Return the (X, Y) coordinate for the center point of the cell that contains the specified text.  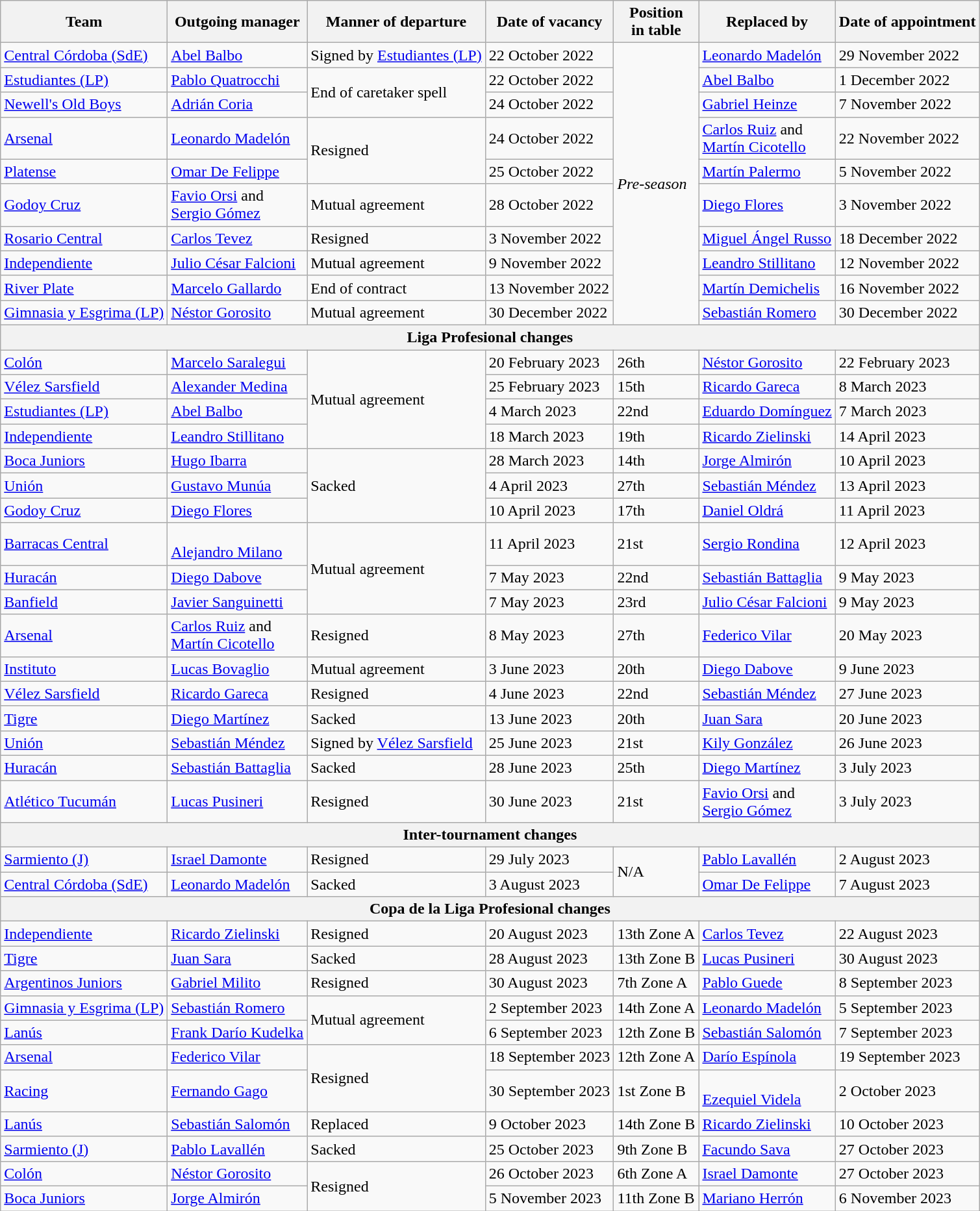
18 September 2023 (549, 1057)
Pablo Quatrocchi (238, 80)
14th (656, 461)
9th Zone B (656, 1149)
3 August 2023 (549, 884)
Ezequiel Videla (767, 1091)
Replaced (396, 1124)
Darío Espínola (767, 1057)
Signed by Estudiantes (LP) (396, 55)
8 September 2023 (907, 983)
29 July 2023 (549, 860)
14 April 2023 (907, 436)
19 September 2023 (907, 1057)
22 November 2022 (907, 138)
Team (84, 22)
9 November 2022 (549, 263)
Atlético Tucumán (84, 801)
18 March 2023 (549, 436)
Gabriel Milito (238, 983)
6 November 2023 (907, 1198)
9 June 2023 (907, 669)
20 August 2023 (549, 934)
Signed by Vélez Sarsfield (396, 743)
25 June 2023 (549, 743)
2 August 2023 (907, 860)
5 September 2023 (907, 1008)
Alejandro Milano (238, 544)
13 April 2023 (907, 486)
26 June 2023 (907, 743)
River Plate (84, 288)
16 November 2022 (907, 288)
12 November 2022 (907, 263)
11th Zone B (656, 1198)
Gustavo Munúa (238, 486)
22 February 2023 (907, 362)
25 October 2023 (549, 1149)
Martín Demichelis (767, 288)
Mariano Herrón (767, 1198)
Banfield (84, 602)
7 September 2023 (907, 1032)
5 November 2022 (907, 171)
End of caretaker spell (396, 92)
13 June 2023 (549, 718)
25 October 2022 (549, 171)
28 June 2023 (549, 768)
N/A (656, 872)
12th Zone B (656, 1032)
6th Zone A (656, 1173)
2 September 2023 (549, 1008)
7th Zone A (656, 983)
8 May 2023 (549, 635)
25 February 2023 (549, 387)
Pablo Guede (767, 983)
Date of vacancy (549, 22)
Replaced by (767, 22)
Lucas Bovaglio (238, 669)
Marcelo Gallardo (238, 288)
Outgoing manager (238, 22)
13th Zone B (656, 958)
20 February 2023 (549, 362)
End of contract (396, 288)
7 November 2022 (907, 105)
2 October 2023 (907, 1091)
Alexander Medina (238, 387)
Miguel Ángel Russo (767, 238)
13th Zone A (656, 934)
14th Zone A (656, 1008)
15th (656, 387)
30 June 2023 (549, 801)
Fernando Gago (238, 1091)
Javier Sanguinetti (238, 602)
Kily González (767, 743)
12 April 2023 (907, 544)
17th (656, 510)
30 September 2023 (549, 1091)
12th Zone A (656, 1057)
4 June 2023 (549, 693)
3 June 2023 (549, 669)
5 November 2023 (549, 1198)
Platense (84, 171)
Rosario Central (84, 238)
Newell's Old Boys (84, 105)
Frank Darío Kudelka (238, 1032)
Martín Palermo (767, 171)
Inter-tournament changes (490, 835)
Gabriel Heinze (767, 105)
Hugo Ibarra (238, 461)
14th Zone B (656, 1124)
18 December 2022 (907, 238)
Racing (84, 1091)
13 November 2022 (549, 288)
Positionin table (656, 22)
Marcelo Saralegui (238, 362)
Liga Profesional changes (490, 337)
Copa de la Liga Profesional changes (490, 909)
Instituto (84, 669)
10 October 2023 (907, 1124)
Adrián Coria (238, 105)
25th (656, 768)
28 October 2022 (549, 205)
Sergio Rondina (767, 544)
7 August 2023 (907, 884)
27 June 2023 (907, 693)
Barracas Central (84, 544)
4 March 2023 (549, 412)
26th (656, 362)
23rd (656, 602)
Eduardo Domínguez (767, 412)
Pre-season (656, 184)
26 October 2023 (549, 1173)
20 June 2023 (907, 718)
Manner of departure (396, 22)
Date of appointment (907, 22)
29 November 2022 (907, 55)
8 March 2023 (907, 387)
1 December 2022 (907, 80)
28 March 2023 (549, 461)
20 May 2023 (907, 635)
Daniel Oldrá (767, 510)
Argentinos Juniors (84, 983)
19th (656, 436)
7 March 2023 (907, 412)
6 September 2023 (549, 1032)
9 October 2023 (549, 1124)
1st Zone B (656, 1091)
22 August 2023 (907, 934)
Facundo Sava (767, 1149)
4 April 2023 (549, 486)
28 August 2023 (549, 958)
